From the cell containing the given text, extract its center point as [X, Y] coordinate. 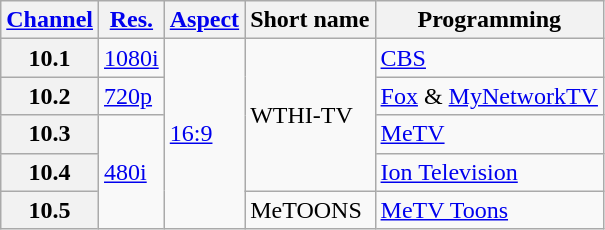
Fox & MyNetworkTV [489, 96]
720p [132, 96]
MeTV Toons [489, 210]
WTHI-TV [310, 115]
10.1 [50, 58]
Res. [132, 20]
Aspect [204, 20]
10.3 [50, 134]
Ion Television [489, 172]
Short name [310, 20]
MeTOONS [310, 210]
1080i [132, 58]
Channel [50, 20]
10.2 [50, 96]
MeTV [489, 134]
10.5 [50, 210]
Programming [489, 20]
CBS [489, 58]
16:9 [204, 134]
10.4 [50, 172]
480i [132, 172]
